Locate the cell with the specified text and output its (x, y) center coordinate. 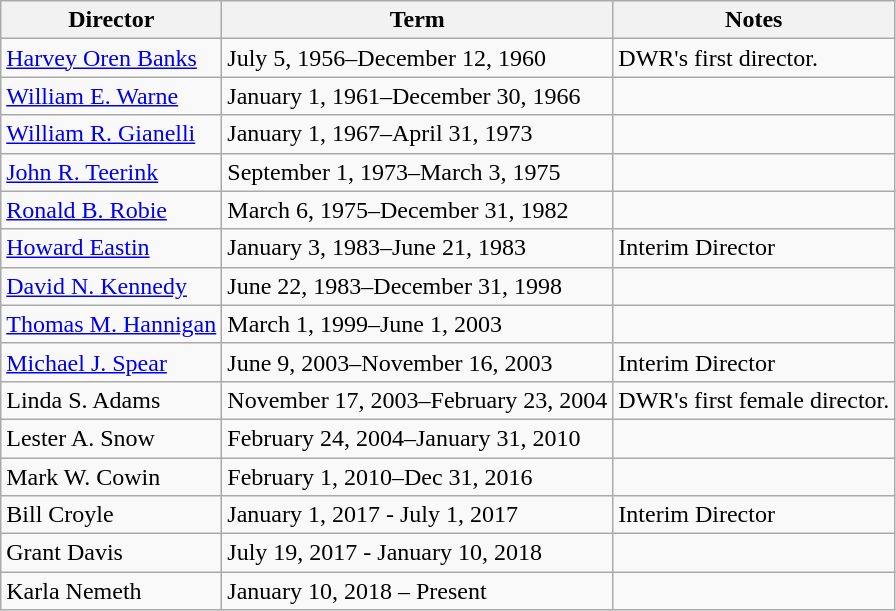
March 6, 1975–December 31, 1982 (418, 210)
January 10, 2018 – Present (418, 591)
February 1, 2010–Dec 31, 2016 (418, 477)
Harvey Oren Banks (112, 58)
November 17, 2003–February 23, 2004 (418, 400)
Grant Davis (112, 553)
Notes (754, 20)
June 22, 1983–December 31, 1998 (418, 286)
January 1, 1961–December 30, 1966 (418, 96)
July 19, 2017 - January 10, 2018 (418, 553)
January 1, 1967–April 31, 1973 (418, 134)
Howard Eastin (112, 248)
Karla Nemeth (112, 591)
January 3, 1983–June 21, 1983 (418, 248)
July 5, 1956–December 12, 1960 (418, 58)
Lester A. Snow (112, 438)
Term (418, 20)
David N. Kennedy (112, 286)
January 1, 2017 - July 1, 2017 (418, 515)
Thomas M. Hannigan (112, 324)
Ronald B. Robie (112, 210)
March 1, 1999–June 1, 2003 (418, 324)
Bill Croyle (112, 515)
DWR's first female director. (754, 400)
William R. Gianelli (112, 134)
Linda S. Adams (112, 400)
Michael J. Spear (112, 362)
February 24, 2004–January 31, 2010 (418, 438)
DWR's first director. (754, 58)
Director (112, 20)
September 1, 1973–March 3, 1975 (418, 172)
William E. Warne (112, 96)
John R. Teerink (112, 172)
June 9, 2003–November 16, 2003 (418, 362)
Mark W. Cowin (112, 477)
